Pinpoint the cell where the given text exists, returning its (X, Y) midpoint coordinate. 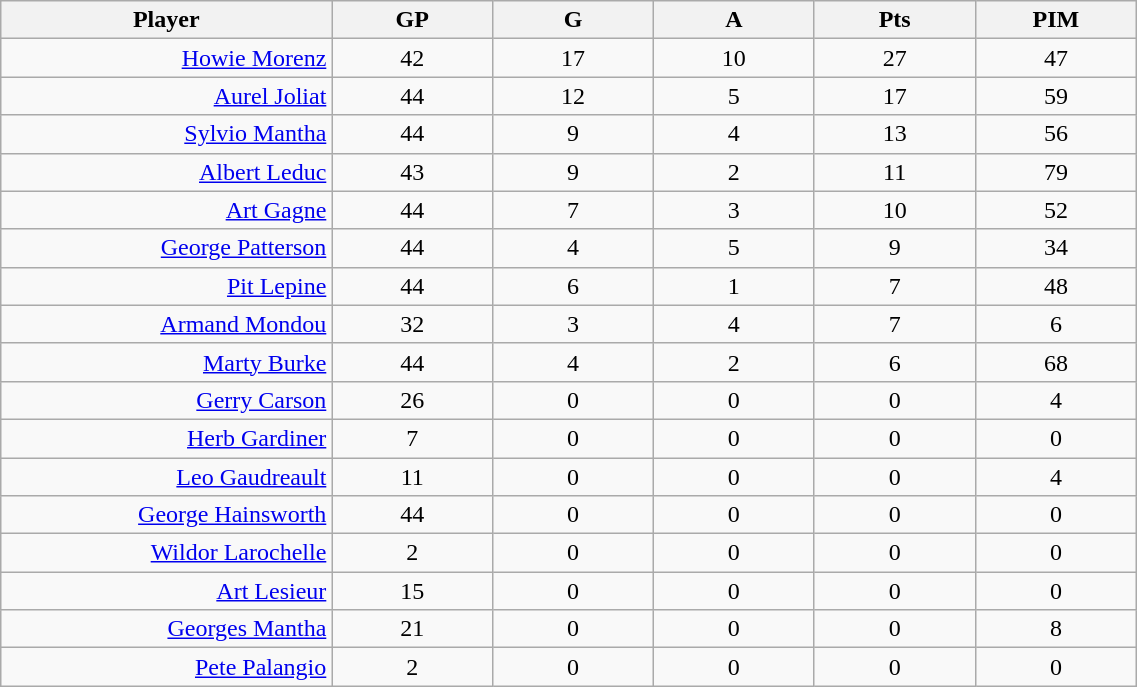
56 (1056, 134)
Marty Burke (166, 362)
59 (1056, 96)
GP (412, 20)
A (734, 20)
Aurel Joliat (166, 96)
12 (574, 96)
34 (1056, 248)
32 (412, 324)
48 (1056, 286)
79 (1056, 172)
52 (1056, 210)
26 (412, 400)
1 (734, 286)
George Patterson (166, 248)
Pit Lepine (166, 286)
13 (894, 134)
Georges Mantha (166, 629)
Player (166, 20)
8 (1056, 629)
42 (412, 58)
Armand Mondou (166, 324)
Gerry Carson (166, 400)
15 (412, 591)
43 (412, 172)
21 (412, 629)
27 (894, 58)
George Hainsworth (166, 515)
Wildor Larochelle (166, 553)
68 (1056, 362)
47 (1056, 58)
Howie Morenz (166, 58)
Herb Gardiner (166, 438)
Pete Palangio (166, 667)
Leo Gaudreault (166, 477)
Art Lesieur (166, 591)
Sylvio Mantha (166, 134)
Albert Leduc (166, 172)
G (574, 20)
Art Gagne (166, 210)
Pts (894, 20)
PIM (1056, 20)
